Return the [X, Y] coordinate for the center point of the cell that contains the specified text.  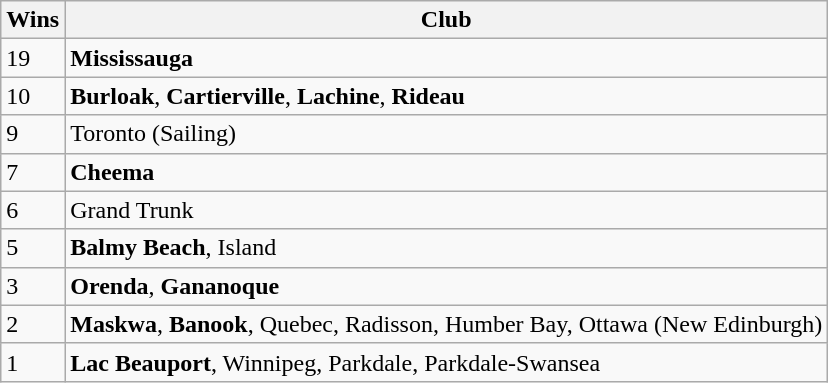
Club [446, 20]
Grand Trunk [446, 210]
Balmy Beach, Island [446, 248]
10 [33, 96]
Wins [33, 20]
9 [33, 134]
Lac Beauport, Winnipeg, Parkdale, Parkdale-Swansea [446, 362]
Maskwa, Banook, Quebec, Radisson, Humber Bay, Ottawa (New Edinburgh) [446, 324]
5 [33, 248]
19 [33, 58]
2 [33, 324]
6 [33, 210]
7 [33, 172]
3 [33, 286]
Mississauga [446, 58]
1 [33, 362]
Orenda, Gananoque [446, 286]
Toronto (Sailing) [446, 134]
Cheema [446, 172]
Burloak, Cartierville, Lachine, Rideau [446, 96]
